Capture the cell that displays the provided text and extract its (x, y) central coordinate. 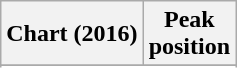
Chart (2016) (72, 34)
Peakposition (189, 34)
